Scan for the cell matching the given text and deliver its (X, Y) coordinate at center. 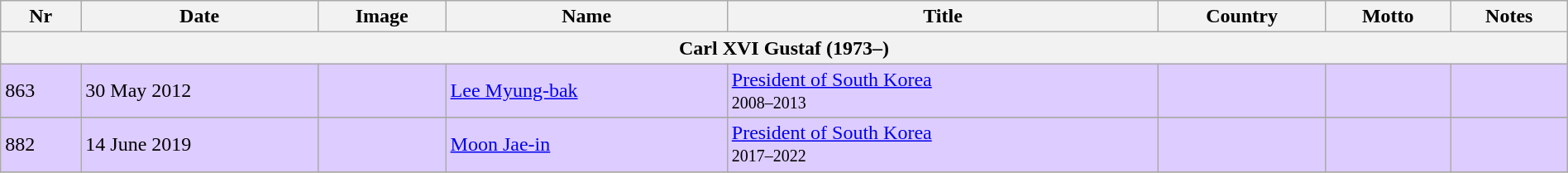
Moon Jae-in (586, 144)
Carl XVI Gustaf (1973–) (784, 48)
Lee Myung-bak (586, 91)
Title (943, 17)
Date (200, 17)
Motto (1388, 17)
Notes (1508, 17)
882 (41, 144)
30 May 2012 (200, 91)
Image (382, 17)
863 (41, 91)
Nr (41, 17)
14 June 2019 (200, 144)
President of South Korea2017–2022 (943, 144)
Country (1242, 17)
President of South Korea2008–2013 (943, 91)
Name (586, 17)
